Detect which cell encompasses the target text, then output its (X, Y) center coordinate. 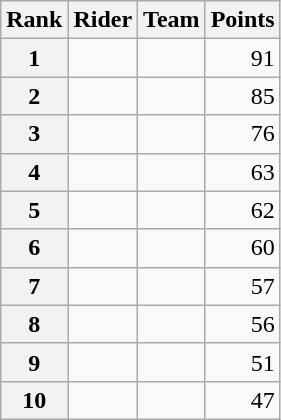
Rider (103, 20)
91 (242, 58)
5 (34, 210)
85 (242, 96)
57 (242, 286)
Team (172, 20)
76 (242, 134)
10 (34, 400)
2 (34, 96)
4 (34, 172)
9 (34, 362)
60 (242, 248)
8 (34, 324)
62 (242, 210)
7 (34, 286)
Points (242, 20)
3 (34, 134)
56 (242, 324)
Rank (34, 20)
1 (34, 58)
51 (242, 362)
6 (34, 248)
63 (242, 172)
47 (242, 400)
